Extract the (X, Y) coordinate from the center of the cell holding the provided text.  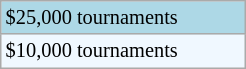
$10,000 tournaments (124, 51)
$25,000 tournaments (124, 17)
